Provide the [x, y] coordinate of the cell's center where the given text is located.  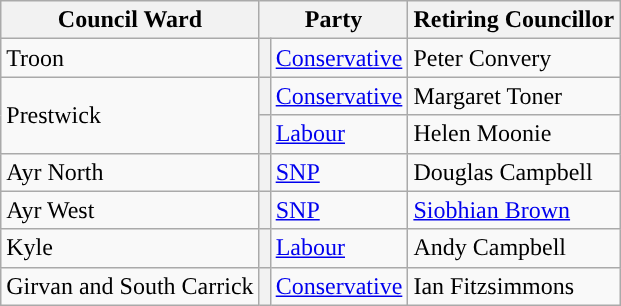
Troon [130, 58]
Andy Campbell [514, 248]
Prestwick [130, 115]
Siobhian Brown [514, 210]
Douglas Campbell [514, 172]
Ian Fitzsimmons [514, 286]
Ayr West [130, 210]
Ayr North [130, 172]
Retiring Councillor [514, 20]
Margaret Toner [514, 96]
Council Ward [130, 20]
Party [334, 20]
Girvan and South Carrick [130, 286]
Peter Convery [514, 58]
Kyle [130, 248]
Helen Moonie [514, 134]
